From the cell containing the given text, extract its center point as (X, Y) coordinate. 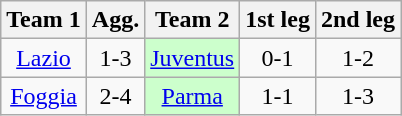
Lazio (44, 58)
2nd leg (358, 20)
Team 2 (192, 20)
Team 1 (44, 20)
Juventus (192, 58)
0-1 (278, 58)
1-1 (278, 96)
1-2 (358, 58)
Foggia (44, 96)
1st leg (278, 20)
2-4 (115, 96)
Parma (192, 96)
Agg. (115, 20)
